For the text-containing cell, return its midpoint in [x, y] coordinate format. 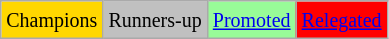
Runners-up [155, 20]
Champions [52, 20]
Promoted [252, 20]
Relegated [342, 20]
